Determine the [x, y] coordinate at the center of the cell enclosing the given text.  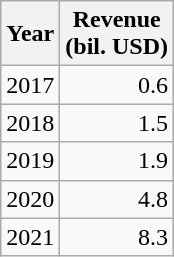
2017 [30, 85]
0.6 [117, 85]
2021 [30, 237]
1.5 [117, 123]
2020 [30, 199]
Revenue(bil. USD) [117, 34]
8.3 [117, 237]
Year [30, 34]
2019 [30, 161]
1.9 [117, 161]
2018 [30, 123]
4.8 [117, 199]
